Return the [X, Y] coordinate for the center point of the cell that contains the specified text.  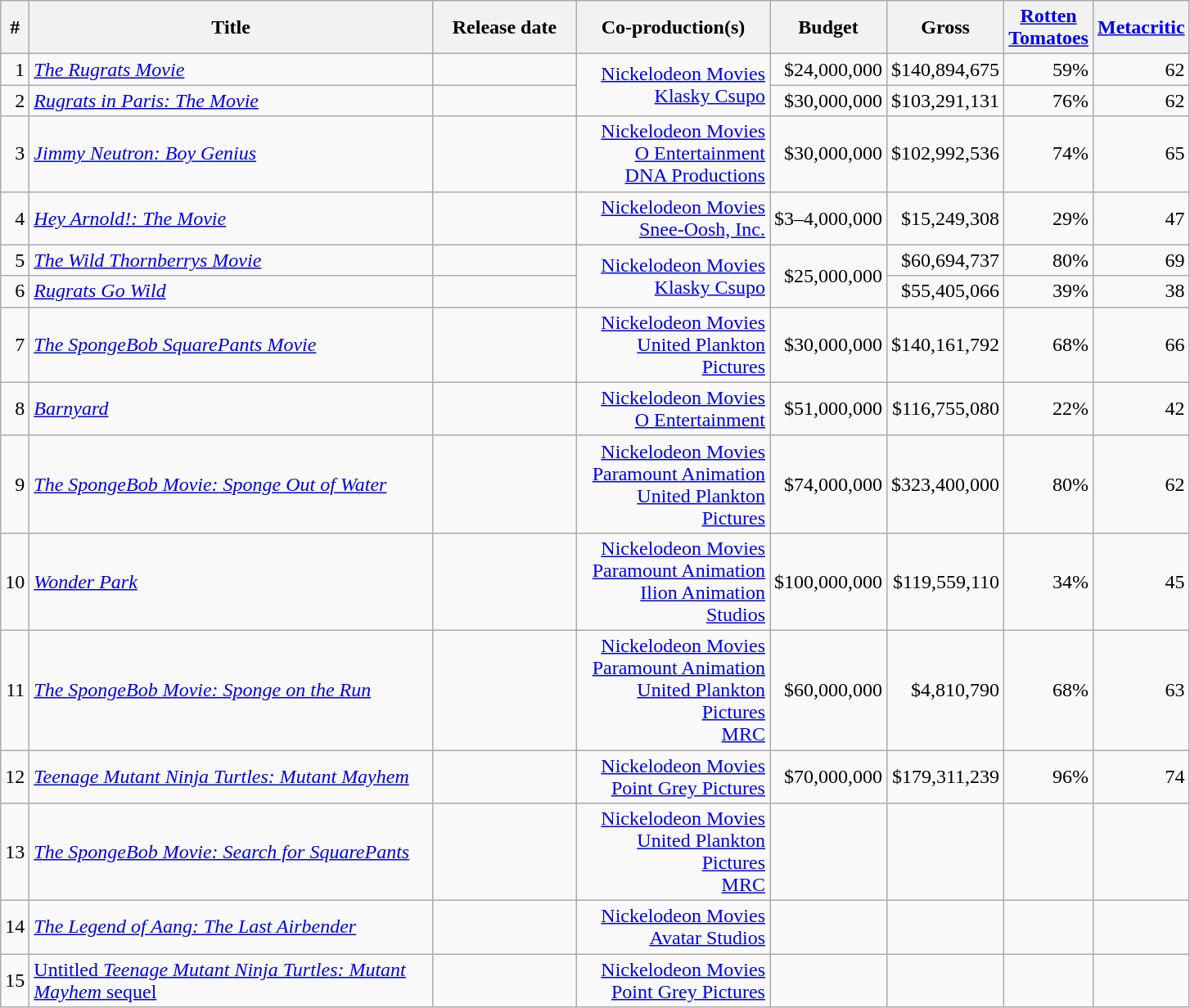
13 [15, 853]
Metacritic [1141, 28]
$102,992,536 [946, 154]
$116,755,080 [946, 409]
$140,161,792 [946, 344]
The Wild Thornberrys Movie [231, 260]
$60,000,000 [828, 690]
Nickelodeon MoviesUnited Plankton Pictures [673, 344]
$100,000,000 [828, 581]
$25,000,000 [828, 276]
$140,894,675 [946, 70]
$24,000,000 [828, 70]
Barnyard [231, 409]
8 [15, 409]
1 [15, 70]
42 [1141, 409]
$179,311,239 [946, 776]
74 [1141, 776]
45 [1141, 581]
Rugrats Go Wild [231, 291]
Gross [946, 28]
The SpongeBob Movie: Search for SquarePants [231, 853]
Nickelodeon MoviesParamount AnimationUnited Plankton Pictures [673, 484]
96% [1049, 776]
6 [15, 291]
Nickelodeon MoviesParamount AnimationUnited Plankton PicturesMRC [673, 690]
65 [1141, 154]
10 [15, 581]
Co-production(s) [673, 28]
15 [15, 980]
12 [15, 776]
Budget [828, 28]
Nickelodeon MoviesO Entertainment [673, 409]
14 [15, 928]
9 [15, 484]
$60,694,737 [946, 260]
The SpongeBob Movie: Sponge on the Run [231, 690]
$4,810,790 [946, 690]
$51,000,000 [828, 409]
7 [15, 344]
34% [1049, 581]
$3–4,000,000 [828, 218]
59% [1049, 70]
The SpongeBob Movie: Sponge Out of Water [231, 484]
74% [1049, 154]
22% [1049, 409]
Nickelodeon MoviesParamount AnimationIlion Animation Studios [673, 581]
5 [15, 260]
4 [15, 218]
Teenage Mutant Ninja Turtles: Mutant Mayhem [231, 776]
2 [15, 101]
76% [1049, 101]
The SpongeBob SquarePants Movie [231, 344]
Nickelodeon MoviesO Entertainment DNA Productions [673, 154]
3 [15, 154]
The Legend of Aang: The Last Airbender [231, 928]
$74,000,000 [828, 484]
The Rugrats Movie [231, 70]
$55,405,066 [946, 291]
$70,000,000 [828, 776]
# [15, 28]
Untitled Teenage Mutant Ninja Turtles: Mutant Mayhem sequel [231, 980]
Nickelodeon MoviesSnee-Oosh, Inc. [673, 218]
$15,249,308 [946, 218]
Wonder Park [231, 581]
11 [15, 690]
63 [1141, 690]
29% [1049, 218]
Nickelodeon MoviesUnited Plankton PicturesMRC [673, 853]
$119,559,110 [946, 581]
69 [1141, 260]
$103,291,131 [946, 101]
Hey Arnold!: The Movie [231, 218]
Release date [504, 28]
Title [231, 28]
66 [1141, 344]
Nickelodeon MoviesAvatar Studios [673, 928]
$323,400,000 [946, 484]
47 [1141, 218]
Rugrats in Paris: The Movie [231, 101]
Rotten Tomatoes [1049, 28]
38 [1141, 291]
Jimmy Neutron: Boy Genius [231, 154]
39% [1049, 291]
